Find where the given text appears and provide that cell's center as [x, y] coordinate. 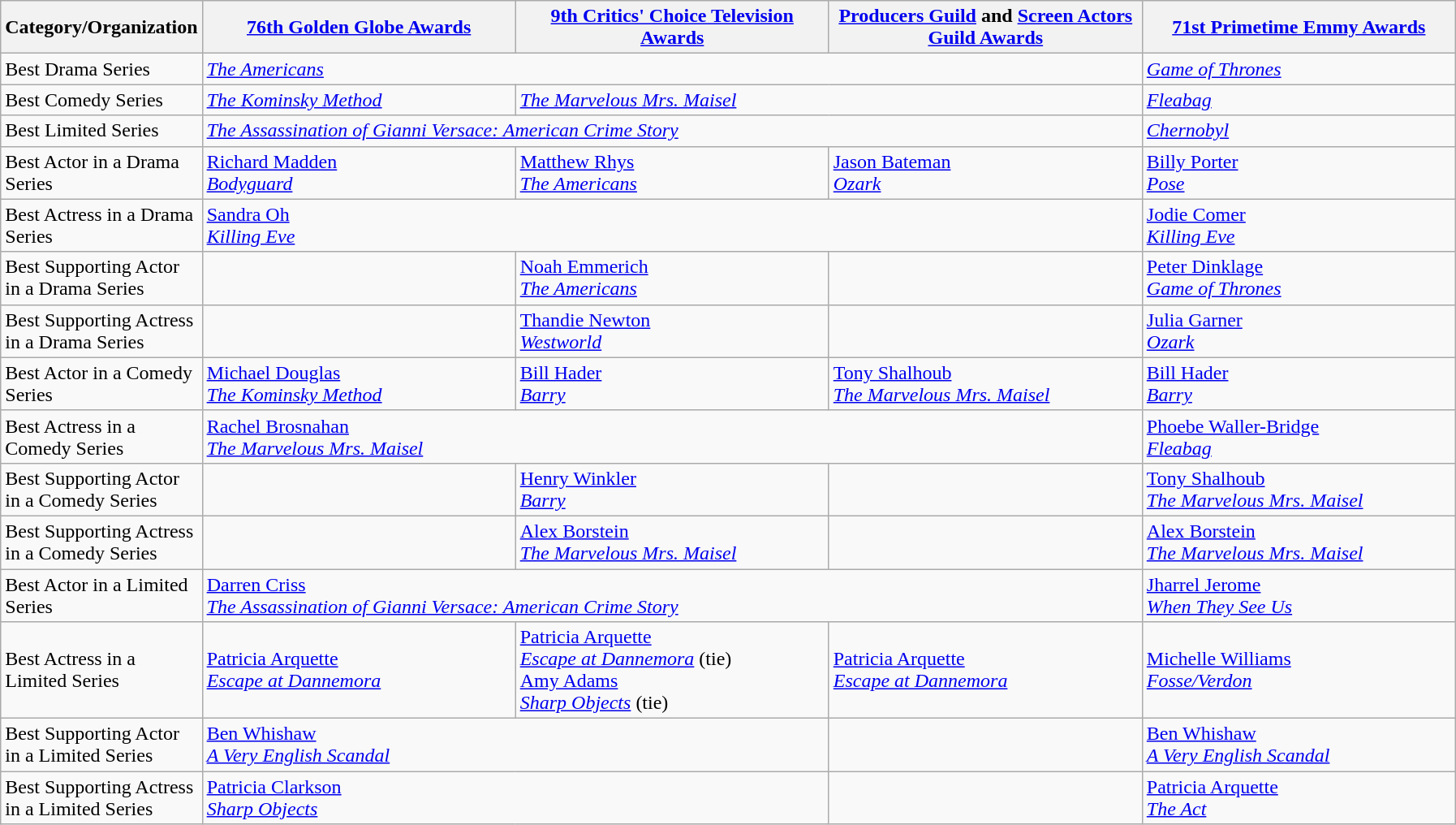
Peter DinklageGame of Thrones [1299, 278]
Category/Organization [101, 28]
The Kominsky Method [359, 100]
Patricia ArquetteThe Act [1299, 797]
71st Primetime Emmy Awards [1299, 28]
9th Critics' Choice Television Awards [672, 28]
Julia GarnerOzark [1299, 331]
Best Supporting Actor in a Drama Series [101, 278]
Darren CrissThe Assassination of Gianni Versace: American Crime Story [672, 594]
The Americans [672, 69]
The Marvelous Mrs. Maisel [829, 100]
Thandie NewtonWestworld [672, 331]
Fleabag [1299, 100]
Best Supporting Actor in a Limited Series [101, 745]
Jason BatemanOzark [985, 172]
Noah EmmerichThe Americans [672, 278]
Best Drama Series [101, 69]
Best Supporting Actress in a Limited Series [101, 797]
Best Actor in a Drama Series [101, 172]
The Assassination of Gianni Versace: American Crime Story [672, 131]
Best Supporting Actress in a Drama Series [101, 331]
Best Actor in a Comedy Series [101, 383]
Michael DouglasThe Kominsky Method [359, 383]
Best Actress in a Comedy Series [101, 437]
Best Supporting Actor in a Comedy Series [101, 489]
Richard MaddenBodyguard [359, 172]
Best Actress in a Drama Series [101, 226]
Best Actress in a Limited Series [101, 671]
Best Comedy Series [101, 100]
Billy PorterPose [1299, 172]
Rachel BrosnahanThe Marvelous Mrs. Maisel [672, 437]
Producers Guild and Screen Actors Guild Awards [985, 28]
Game of Thrones [1299, 69]
Patricia ClarksonSharp Objects [515, 797]
Sandra OhKilling Eve [672, 226]
Best Limited Series [101, 131]
Jodie ComerKilling Eve [1299, 226]
Matthew RhysThe Americans [672, 172]
Best Actor in a Limited Series [101, 594]
Best Supporting Actress in a Comedy Series [101, 542]
76th Golden Globe Awards [359, 28]
Phoebe Waller-BridgeFleabag [1299, 437]
Patricia ArquetteEscape at Dannemora (tie)Amy AdamsSharp Objects (tie) [672, 671]
Henry WinklerBarry [672, 489]
Michelle WilliamsFosse/Verdon [1299, 671]
Jharrel JeromeWhen They See Us [1299, 594]
Chernobyl [1299, 131]
